Determine the [x, y] coordinate at the center of the cell enclosing the given text.  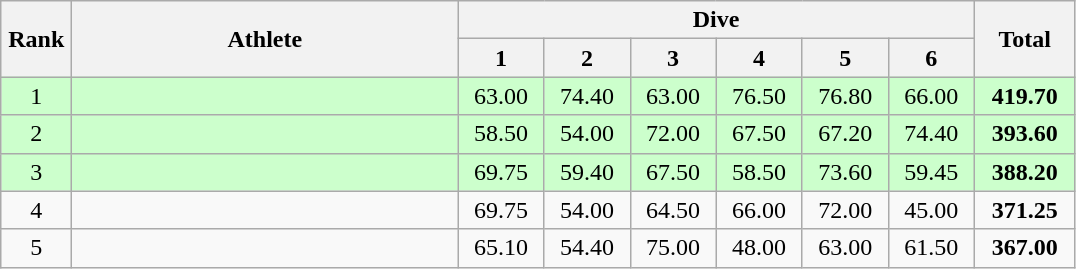
6 [931, 58]
73.60 [845, 172]
393.60 [1024, 134]
67.20 [845, 134]
Athlete [265, 39]
76.50 [759, 96]
76.80 [845, 96]
65.10 [501, 248]
75.00 [673, 248]
371.25 [1024, 210]
Total [1024, 39]
419.70 [1024, 96]
367.00 [1024, 248]
388.20 [1024, 172]
45.00 [931, 210]
64.50 [673, 210]
Rank [36, 39]
59.45 [931, 172]
61.50 [931, 248]
59.40 [587, 172]
48.00 [759, 248]
Dive [716, 20]
54.40 [587, 248]
